Return [x, y] of the center of cell containing provided text 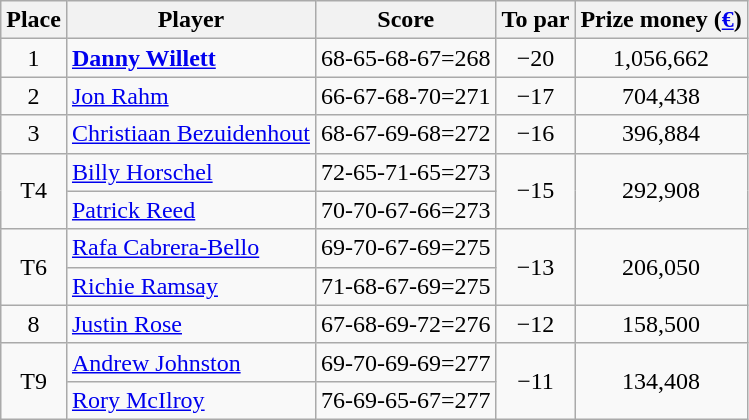
Billy Horschel [190, 172]
206,050 [661, 267]
69-70-69-69=277 [406, 362]
158,500 [661, 324]
−15 [536, 191]
Rory McIlroy [190, 400]
396,884 [661, 134]
−11 [536, 381]
Richie Ramsay [190, 286]
Rafa Cabrera-Bello [190, 248]
Prize money (€) [661, 20]
72-65-71-65=273 [406, 172]
Patrick Reed [190, 210]
To par [536, 20]
292,908 [661, 191]
3 [34, 134]
−16 [536, 134]
704,438 [661, 96]
−20 [536, 58]
134,408 [661, 381]
2 [34, 96]
68-67-69-68=272 [406, 134]
1,056,662 [661, 58]
Jon Rahm [190, 96]
68-65-68-67=268 [406, 58]
Player [190, 20]
Christiaan Bezuidenhout [190, 134]
1 [34, 58]
Score [406, 20]
−17 [536, 96]
T6 [34, 267]
Danny Willett [190, 58]
−12 [536, 324]
8 [34, 324]
Place [34, 20]
69-70-67-69=275 [406, 248]
−13 [536, 267]
T9 [34, 381]
Justin Rose [190, 324]
T4 [34, 191]
71-68-67-69=275 [406, 286]
70-70-67-66=273 [406, 210]
76-69-65-67=277 [406, 400]
66-67-68-70=271 [406, 96]
Andrew Johnston [190, 362]
67-68-69-72=276 [406, 324]
